Return the [X, Y] coordinate for the center point of the cell that contains the specified text.  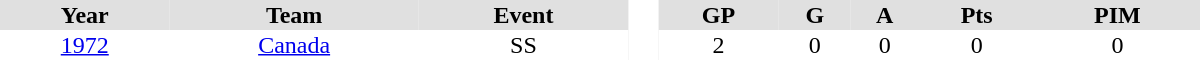
A [885, 15]
G [815, 15]
Event [524, 15]
2 [718, 45]
Team [294, 15]
SS [524, 45]
Canada [294, 45]
GP [718, 15]
Pts [976, 15]
Year [85, 15]
1972 [85, 45]
PIM [1118, 15]
